Find where the given text appears and provide that cell's center as [X, Y] coordinate. 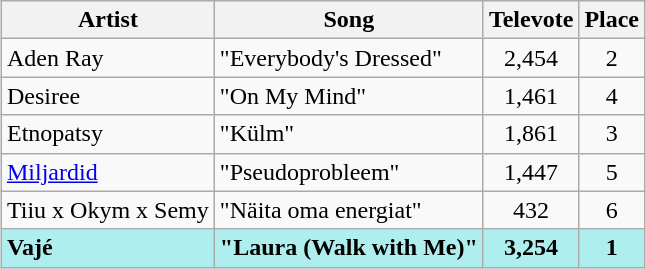
6 [612, 210]
1,447 [530, 172]
"On My Mind" [348, 96]
2 [612, 58]
3 [612, 134]
Desiree [108, 96]
Miljardid [108, 172]
Artist [108, 20]
2,454 [530, 58]
3,254 [530, 248]
1 [612, 248]
Tiiu x Okym x Semy [108, 210]
Televote [530, 20]
Aden Ray [108, 58]
"Külm" [348, 134]
5 [612, 172]
Vajé [108, 248]
"Laura (Walk with Me)" [348, 248]
Song [348, 20]
"Pseudoprobleem" [348, 172]
"Everybody's Dressed" [348, 58]
Place [612, 20]
1,861 [530, 134]
432 [530, 210]
1,461 [530, 96]
Etnopatsy [108, 134]
4 [612, 96]
"Näita oma energiat" [348, 210]
